For the text-containing cell, return its midpoint in [x, y] coordinate format. 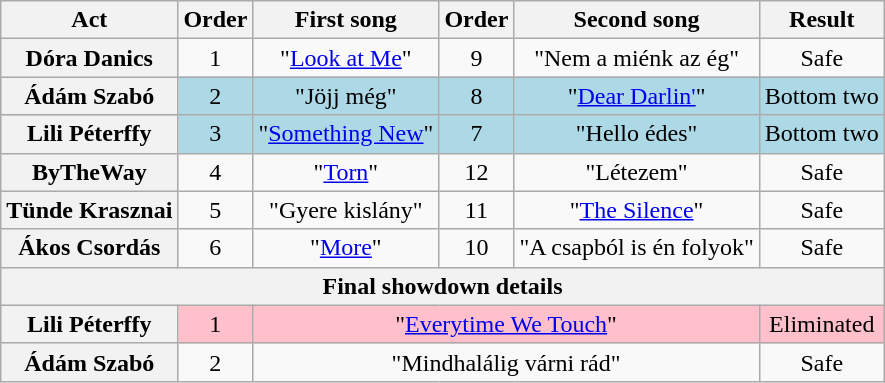
"Torn" [346, 172]
"Gyere kislány" [346, 210]
8 [476, 96]
ByTheWay [90, 172]
"A csapból is én folyok" [636, 248]
Act [90, 20]
Tünde Krasznai [90, 210]
Eliminated [822, 324]
12 [476, 172]
"Hello édes" [636, 134]
"The Silence" [636, 210]
7 [476, 134]
3 [216, 134]
"Dear Darlin'" [636, 96]
11 [476, 210]
"Nem a miénk az ég" [636, 58]
Ákos Csordás [90, 248]
"Something New" [346, 134]
"Everytime We Touch" [506, 324]
6 [216, 248]
9 [476, 58]
Dóra Danics [90, 58]
"Mindhalálig várni rád" [506, 362]
"More" [346, 248]
"Look at Me" [346, 58]
First song [346, 20]
4 [216, 172]
Result [822, 20]
"Jöjj még" [346, 96]
Second song [636, 20]
"Létezem" [636, 172]
10 [476, 248]
5 [216, 210]
Final showdown details [443, 286]
